Extract the (x, y) coordinate from the center of the cell holding the provided text.  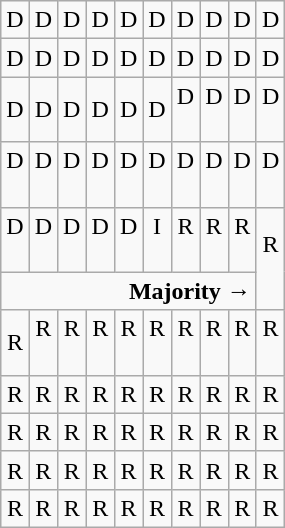
Majority → (129, 291)
I (157, 240)
